Find where the given text appears and provide that cell's center as [X, Y] coordinate. 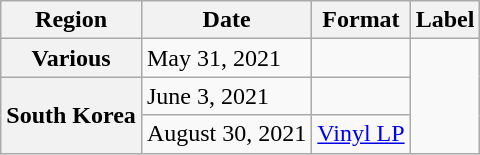
Label [445, 20]
Various [72, 58]
June 3, 2021 [226, 96]
Format [361, 20]
South Korea [72, 115]
August 30, 2021 [226, 134]
Vinyl LP [361, 134]
May 31, 2021 [226, 58]
Region [72, 20]
Date [226, 20]
